Extract the (X, Y) coordinate from the center of the cell holding the provided text.  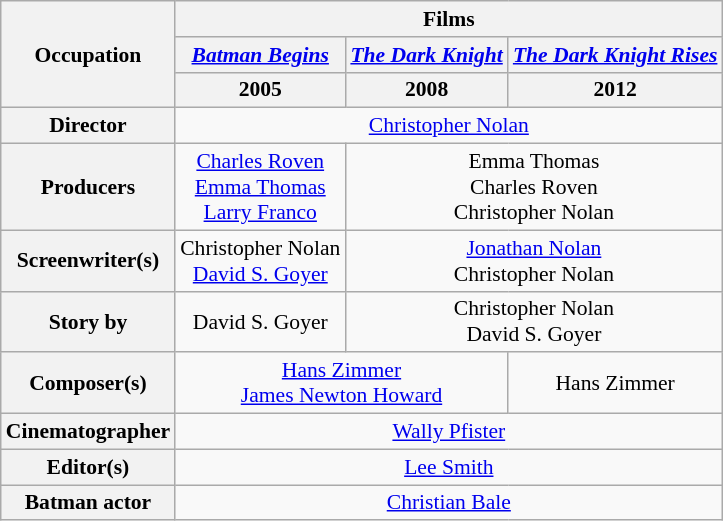
Films (448, 19)
The Dark Knight Rises (616, 55)
Producers (88, 188)
Hans ZimmerJames Newton Howard (342, 384)
Christopher Nolan (448, 126)
Occupation (88, 54)
Wally Pfister (448, 432)
Composer(s) (88, 384)
Screenwriter(s) (88, 260)
Director (88, 126)
Hans Zimmer (616, 384)
Batman Begins (260, 55)
Christian Bale (448, 503)
2012 (616, 90)
Batman actor (88, 503)
2005 (260, 90)
Charles RovenEmma ThomasLarry Franco (260, 188)
Cinematographer (88, 432)
Lee Smith (448, 467)
Editor(s) (88, 467)
Jonathan NolanChristopher Nolan (534, 260)
David S. Goyer (260, 322)
Story by (88, 322)
Emma ThomasCharles RovenChristopher Nolan (534, 188)
2008 (426, 90)
The Dark Knight (426, 55)
